Pinpoint the cell where the given text exists, returning its (x, y) midpoint coordinate. 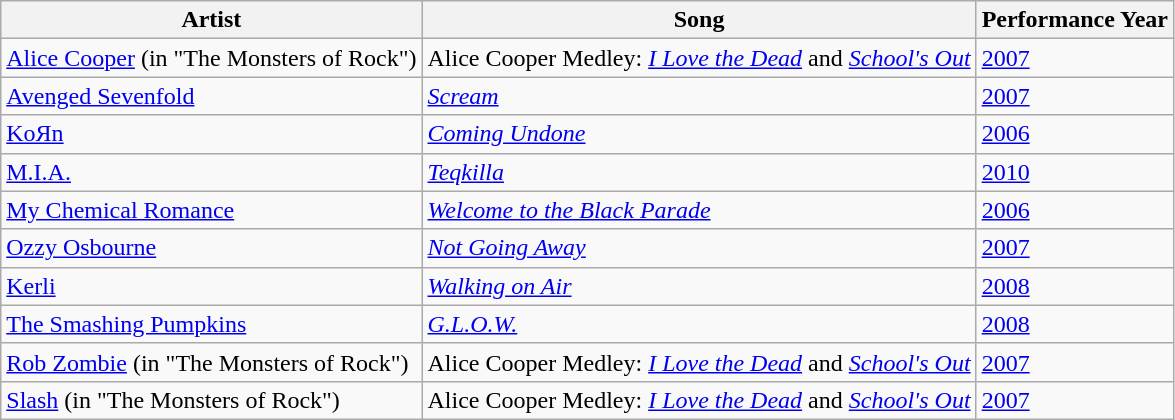
The Smashing Pumpkins (212, 324)
G.L.O.W. (699, 324)
Ozzy Osbourne (212, 248)
Welcome to the Black Parade (699, 210)
Alice Cooper (in "The Monsters of Rock") (212, 58)
Walking on Air (699, 286)
Song (699, 20)
Avenged Sevenfold (212, 96)
Kerli (212, 286)
Slash (in "The Monsters of Rock") (212, 400)
Not Going Away (699, 248)
KoЯn (212, 134)
Scream (699, 96)
My Chemical Romance (212, 210)
Teqkilla (699, 172)
2010 (1074, 172)
Rob Zombie (in "The Monsters of Rock") (212, 362)
Performance Year (1074, 20)
Coming Undone (699, 134)
M.I.A. (212, 172)
Artist (212, 20)
